Output the [x, y] coordinate of the center of the cell containing the given text.  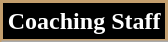
Coaching Staff [84, 22]
